Output the (X, Y) coordinate of the center of the cell containing the given text.  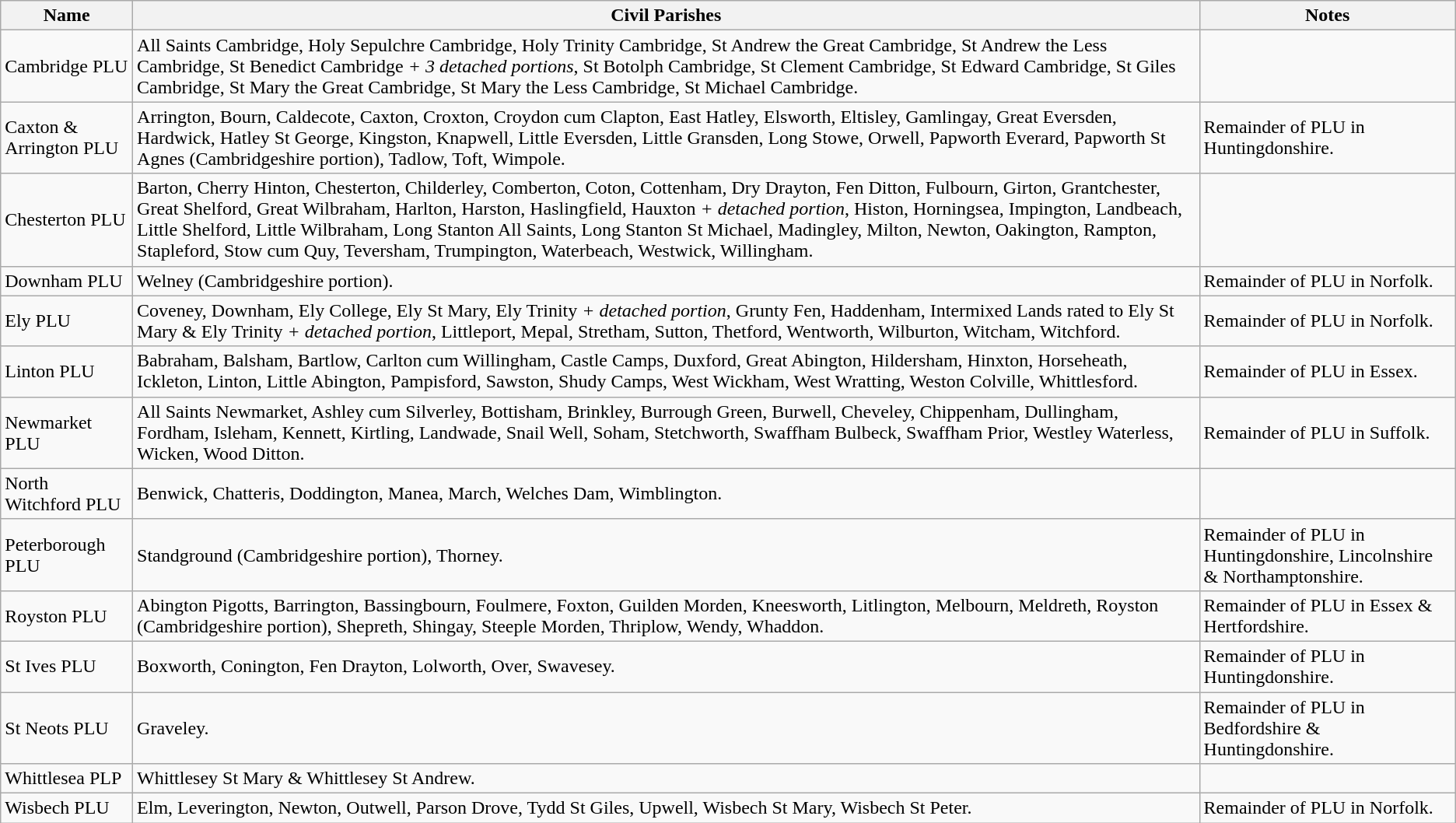
Whittlesey St Mary & Whittlesey St Andrew. (666, 779)
Linton PLU (67, 372)
Civil Parishes (666, 16)
Downham PLU (67, 281)
Welney (Cambridgeshire portion). (666, 281)
Royston PLU (67, 616)
Standground (Cambridgeshire portion), Thorney. (666, 555)
Graveley. (666, 728)
Ely PLU (67, 320)
Remainder of PLU in Essex & Hertfordshire. (1327, 616)
Remainder of PLU in Bedfordshire & Huntingdonshire. (1327, 728)
Wisbech PLU (67, 808)
Benwick, Chatteris, Doddington, Manea, March, Welches Dam, Wimblington. (666, 493)
Name (67, 16)
Caxton & Arrington PLU (67, 138)
Chesterton PLU (67, 219)
St Neots PLU (67, 728)
Newmarket PLU (67, 433)
North Witchford PLU (67, 493)
Boxworth, Conington, Fen Drayton, Lolworth, Over, Swavesey. (666, 666)
St Ives PLU (67, 666)
Whittlesea PLP (67, 779)
Remainder of PLU in Huntingdonshire, Lincolnshire & Northamptonshire. (1327, 555)
Remainder of PLU in Suffolk. (1327, 433)
Notes (1327, 16)
Remainder of PLU in Essex. (1327, 372)
Cambridge PLU (67, 66)
Peterborough PLU (67, 555)
Elm, Leverington, Newton, Outwell, Parson Drove, Tydd St Giles, Upwell, Wisbech St Mary, Wisbech St Peter. (666, 808)
